Pinpoint the cell where the given text exists, returning its (x, y) midpoint coordinate. 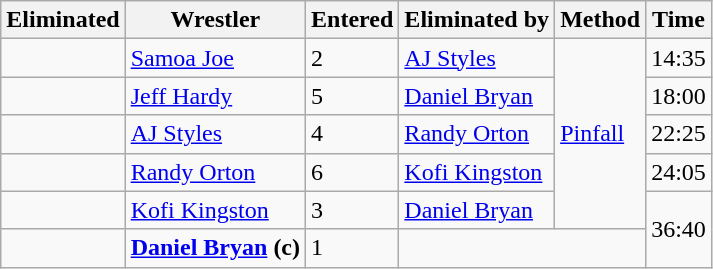
Wrestler (215, 20)
Pinfall (600, 134)
18:00 (679, 96)
1 (352, 248)
Jeff Hardy (215, 96)
Method (600, 20)
Entered (352, 20)
Eliminated (63, 20)
4 (352, 134)
5 (352, 96)
3 (352, 210)
22:25 (679, 134)
24:05 (679, 172)
6 (352, 172)
Time (679, 20)
Daniel Bryan (c) (215, 248)
Samoa Joe (215, 58)
36:40 (679, 229)
2 (352, 58)
14:35 (679, 58)
Eliminated by (477, 20)
